Return the (X, Y) coordinate for the center point of the cell that contains the specified text.  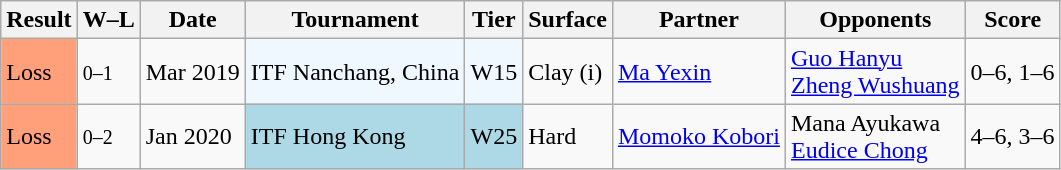
Jan 2020 (192, 136)
Partner (698, 20)
Date (192, 20)
Ma Yexin (698, 72)
Result (39, 20)
Tournament (355, 20)
0–1 (108, 72)
Tier (494, 20)
4–6, 3–6 (1012, 136)
Guo Hanyu Zheng Wushuang (875, 72)
Score (1012, 20)
0–6, 1–6 (1012, 72)
Opponents (875, 20)
Hard (568, 136)
W25 (494, 136)
Momoko Kobori (698, 136)
0–2 (108, 136)
Clay (i) (568, 72)
Surface (568, 20)
Mana Ayukawa Eudice Chong (875, 136)
W–L (108, 20)
W15 (494, 72)
ITF Nanchang, China (355, 72)
Mar 2019 (192, 72)
ITF Hong Kong (355, 136)
